Scan for the cell matching the given text and deliver its (X, Y) coordinate at center. 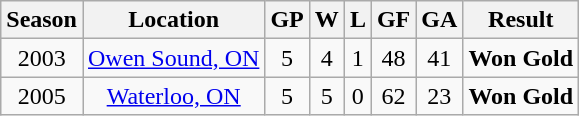
48 (393, 58)
2003 (42, 58)
2005 (42, 96)
4 (326, 58)
41 (440, 58)
23 (440, 96)
62 (393, 96)
GA (440, 20)
Waterloo, ON (173, 96)
W (326, 20)
GP (287, 20)
GF (393, 20)
L (358, 20)
Season (42, 20)
Owen Sound, ON (173, 58)
0 (358, 96)
Result (521, 20)
1 (358, 58)
Location (173, 20)
